Return the [X, Y] coordinate for the center point of the cell that contains the specified text.  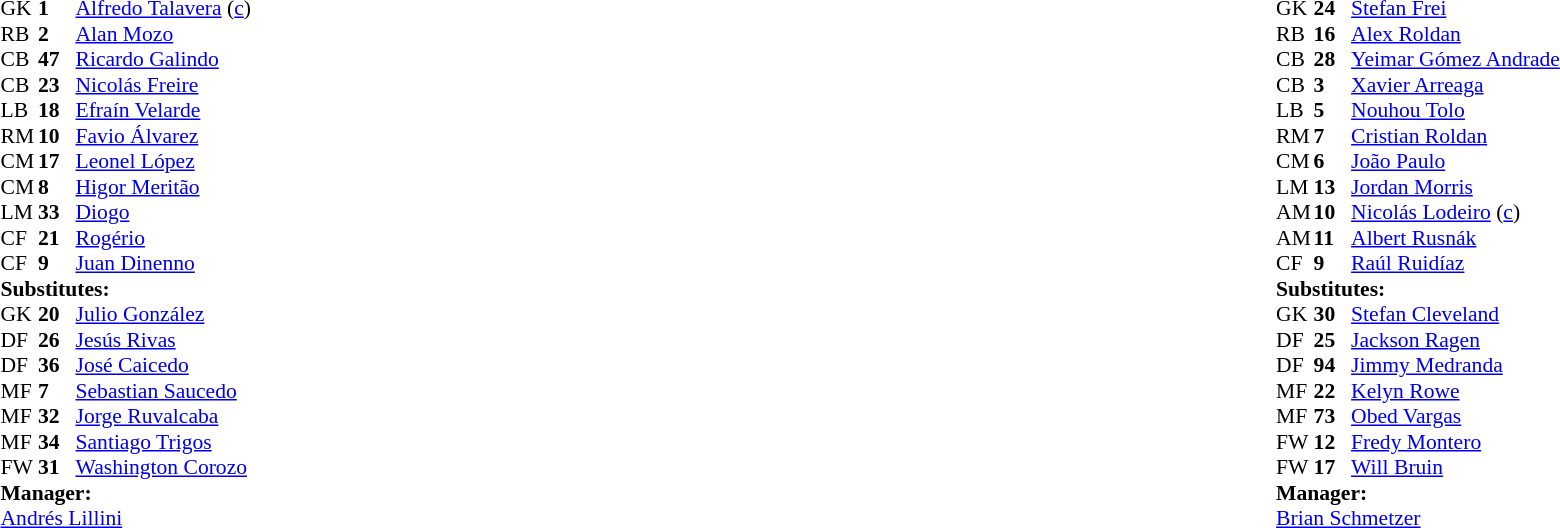
16 [1333, 34]
Favio Álvarez [164, 136]
13 [1333, 187]
Nicolás Freire [164, 85]
23 [57, 85]
36 [57, 365]
21 [57, 238]
Jimmy Medranda [1456, 365]
João Paulo [1456, 161]
Juan Dinenno [164, 263]
6 [1333, 161]
12 [1333, 442]
Nicolás Lodeiro (c) [1456, 213]
Efraín Velarde [164, 111]
Fredy Montero [1456, 442]
28 [1333, 59]
Jesús Rivas [164, 340]
Raúl Ruidíaz [1456, 263]
33 [57, 213]
18 [57, 111]
Cristian Roldan [1456, 136]
Higor Meritão [164, 187]
Will Bruin [1456, 467]
José Caicedo [164, 365]
25 [1333, 340]
Stefan Cleveland [1456, 315]
11 [1333, 238]
30 [1333, 315]
Nouhou Tolo [1456, 111]
3 [1333, 85]
31 [57, 467]
Alex Roldan [1456, 34]
Rogério [164, 238]
Yeimar Gómez Andrade [1456, 59]
Julio González [164, 315]
Ricardo Galindo [164, 59]
2 [57, 34]
Santiago Trigos [164, 442]
34 [57, 442]
Obed Vargas [1456, 417]
Jorge Ruvalcaba [164, 417]
32 [57, 417]
Jordan Morris [1456, 187]
73 [1333, 417]
Albert Rusnák [1456, 238]
Kelyn Rowe [1456, 391]
20 [57, 315]
Sebastian Saucedo [164, 391]
Jackson Ragen [1456, 340]
Alan Mozo [164, 34]
5 [1333, 111]
94 [1333, 365]
8 [57, 187]
Leonel López [164, 161]
Xavier Arreaga [1456, 85]
26 [57, 340]
47 [57, 59]
22 [1333, 391]
Diogo [164, 213]
Washington Corozo [164, 467]
